Provide the (x, y) coordinate of the cell's center where the given text is located.  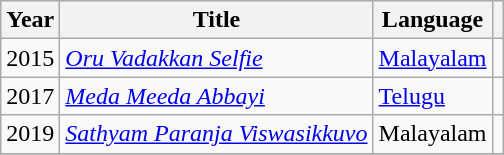
Year (30, 20)
2019 (30, 134)
2017 (30, 96)
Telugu (432, 96)
Sathyam Paranja Viswasikkuvo (216, 134)
2015 (30, 58)
Oru Vadakkan Selfie (216, 58)
Title (216, 20)
Language (432, 20)
Meda Meeda Abbayi (216, 96)
